Capture the cell that displays the provided text and extract its (X, Y) central coordinate. 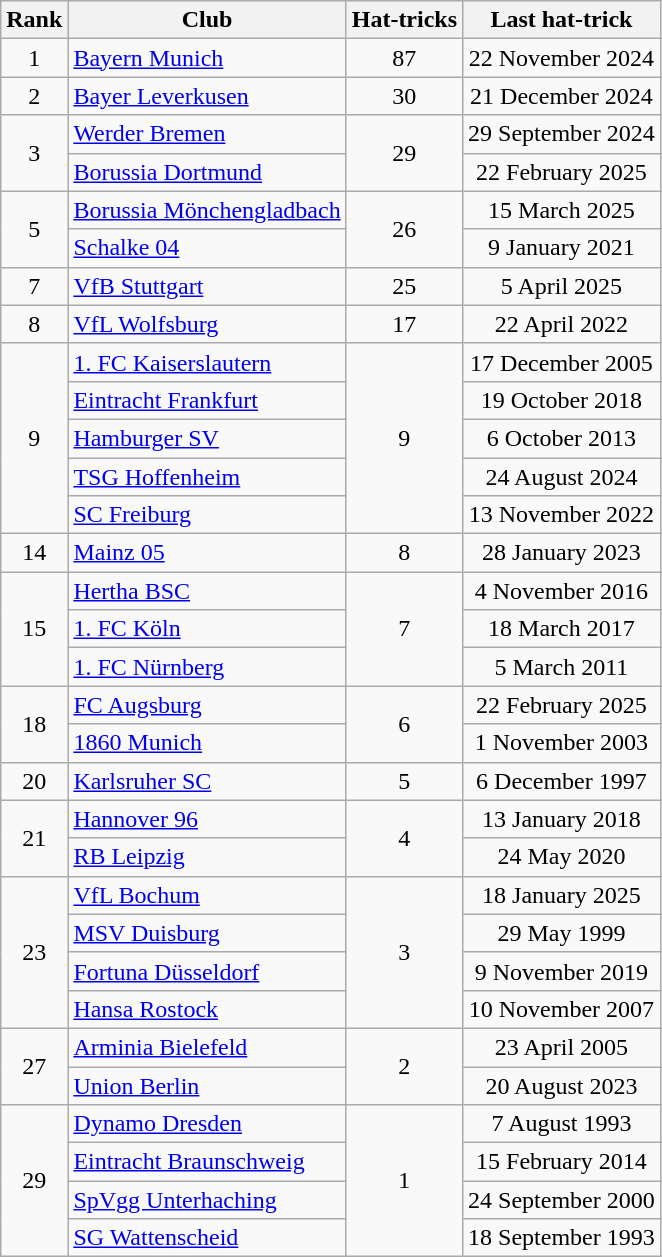
Bayer Leverkusen (207, 96)
Mainz 05 (207, 553)
Borussia Mönchengladbach (207, 210)
13 January 2018 (562, 819)
VfL Bochum (207, 895)
29 September 2024 (562, 134)
Werder Bremen (207, 134)
24 September 2000 (562, 1200)
VfB Stuttgart (207, 286)
7 August 1993 (562, 1124)
5 April 2025 (562, 286)
13 November 2022 (562, 515)
Fortuna Düsseldorf (207, 971)
24 May 2020 (562, 857)
19 October 2018 (562, 400)
Arminia Bielefeld (207, 1047)
6 (404, 724)
TSG Hoffenheim (207, 477)
VfL Wolfsburg (207, 324)
SG Wattenscheid (207, 1238)
22 November 2024 (562, 58)
26 (404, 229)
15 February 2014 (562, 1162)
Union Berlin (207, 1085)
87 (404, 58)
RB Leipzig (207, 857)
14 (34, 553)
1 November 2003 (562, 743)
22 April 2022 (562, 324)
Hannover 96 (207, 819)
10 November 2007 (562, 1009)
Club (207, 20)
21 (34, 838)
23 April 2005 (562, 1047)
6 October 2013 (562, 438)
Eintracht Frankfurt (207, 400)
20 August 2023 (562, 1085)
6 December 1997 (562, 781)
Hat-tricks (404, 20)
Hansa Rostock (207, 1009)
25 (404, 286)
Bayern Munich (207, 58)
9 November 2019 (562, 971)
18 September 1993 (562, 1238)
4 (404, 838)
5 March 2011 (562, 667)
SC Freiburg (207, 515)
Eintracht Braunschweig (207, 1162)
Karlsruher SC (207, 781)
17 (404, 324)
15 March 2025 (562, 210)
18 (34, 724)
18 March 2017 (562, 629)
FC Augsburg (207, 705)
Schalke 04 (207, 248)
24 August 2024 (562, 477)
23 (34, 952)
1860 Munich (207, 743)
Borussia Dortmund (207, 172)
27 (34, 1066)
MSV Duisburg (207, 933)
1. FC Köln (207, 629)
Hamburger SV (207, 438)
1. FC Kaiserslautern (207, 362)
4 November 2016 (562, 591)
28 January 2023 (562, 553)
15 (34, 629)
30 (404, 96)
Dynamo Dresden (207, 1124)
9 January 2021 (562, 248)
Hertha BSC (207, 591)
Rank (34, 20)
SpVgg Unterhaching (207, 1200)
20 (34, 781)
29 May 1999 (562, 933)
17 December 2005 (562, 362)
1. FC Nürnberg (207, 667)
21 December 2024 (562, 96)
Last hat-trick (562, 20)
18 January 2025 (562, 895)
